Return the (X, Y) coordinate for the center point of the cell that contains the specified text.  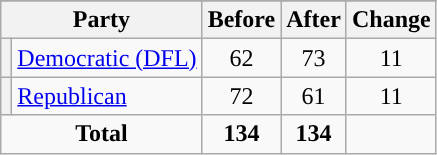
Democratic (DFL) (107, 58)
72 (242, 96)
62 (242, 58)
Republican (107, 96)
Total (102, 134)
73 (314, 58)
Change (391, 20)
Before (242, 20)
Party (102, 20)
61 (314, 96)
After (314, 20)
